Detect which cell encompasses the target text, then output its (X, Y) center coordinate. 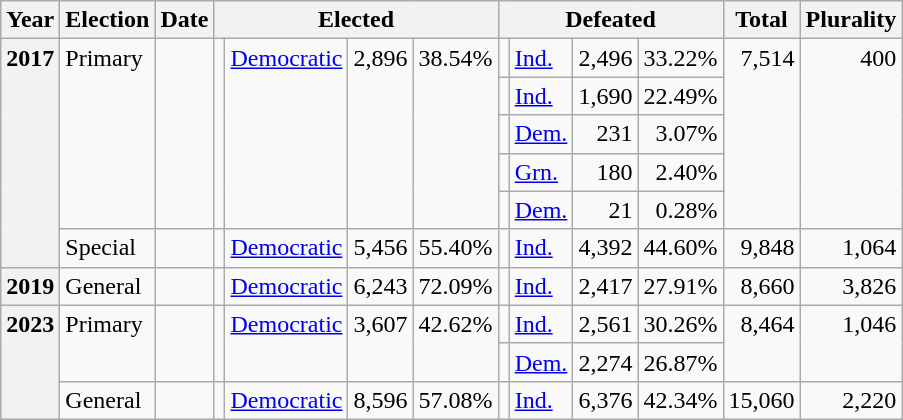
6,243 (380, 286)
27.91% (680, 286)
26.87% (680, 362)
3,607 (380, 343)
2,274 (606, 362)
22.49% (680, 96)
8,596 (380, 400)
231 (606, 134)
8,464 (762, 343)
Grn. (541, 172)
38.54% (456, 134)
Plurality (851, 20)
6,376 (606, 400)
1,690 (606, 96)
1,046 (851, 343)
0.28% (680, 210)
Defeated (610, 20)
2,561 (606, 324)
30.26% (680, 324)
Date (184, 20)
7,514 (762, 134)
Special (108, 248)
2.40% (680, 172)
21 (606, 210)
180 (606, 172)
8,660 (762, 286)
Elected (356, 20)
2,417 (606, 286)
2019 (30, 286)
2,896 (380, 134)
42.34% (680, 400)
42.62% (456, 343)
33.22% (680, 58)
55.40% (456, 248)
Election (108, 20)
72.09% (456, 286)
Total (762, 20)
2023 (30, 362)
3.07% (680, 134)
2,496 (606, 58)
1,064 (851, 248)
400 (851, 134)
5,456 (380, 248)
2,220 (851, 400)
57.08% (456, 400)
2017 (30, 153)
3,826 (851, 286)
15,060 (762, 400)
9,848 (762, 248)
44.60% (680, 248)
Year (30, 20)
4,392 (606, 248)
